For the text-containing cell, return its midpoint in (X, Y) coordinate format. 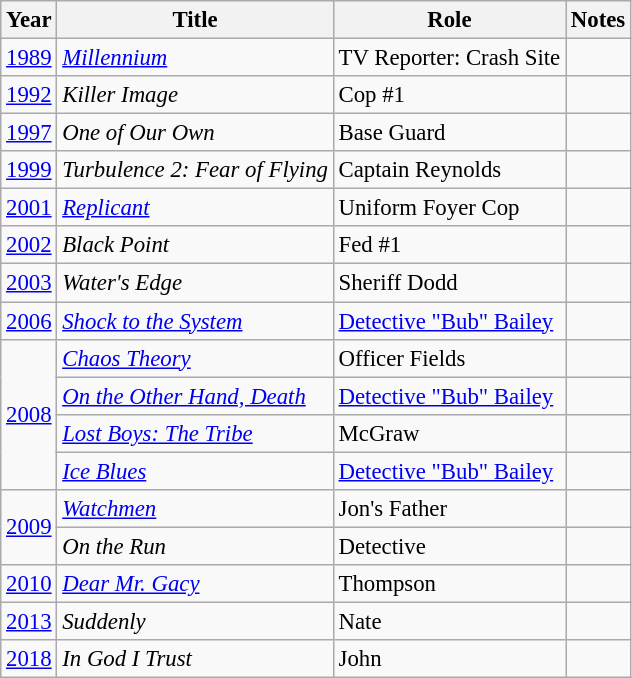
Chaos Theory (195, 358)
2008 (29, 414)
2001 (29, 208)
2013 (29, 621)
1997 (29, 133)
Suddenly (195, 621)
2003 (29, 283)
Title (195, 20)
Lost Boys: The Tribe (195, 433)
1999 (29, 170)
Captain Reynolds (449, 170)
Killer Image (195, 95)
Base Guard (449, 133)
Millennium (195, 58)
2009 (29, 528)
Nate (449, 621)
Cop #1 (449, 95)
Year (29, 20)
On the Run (195, 546)
Fed #1 (449, 245)
TV Reporter: Crash Site (449, 58)
1989 (29, 58)
Shock to the System (195, 321)
Turbulence 2: Fear of Flying (195, 170)
Dear Mr. Gacy (195, 584)
Role (449, 20)
Sheriff Dodd (449, 283)
Black Point (195, 245)
Detective (449, 546)
Ice Blues (195, 471)
Notes (598, 20)
John (449, 659)
Water's Edge (195, 283)
Officer Fields (449, 358)
2006 (29, 321)
McGraw (449, 433)
Replicant (195, 208)
On the Other Hand, Death (195, 396)
Jon's Father (449, 509)
2002 (29, 245)
1992 (29, 95)
One of Our Own (195, 133)
Uniform Foyer Cop (449, 208)
2018 (29, 659)
Watchmen (195, 509)
In God I Trust (195, 659)
2010 (29, 584)
Thompson (449, 584)
